Detect which cell encompasses the target text, then output its [X, Y] center coordinate. 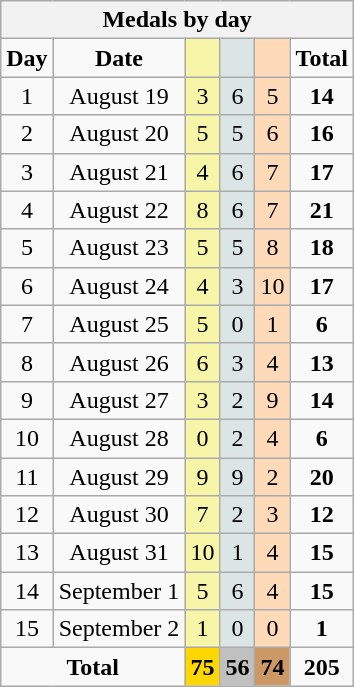
16 [322, 134]
74 [272, 667]
August 23 [119, 248]
August 20 [119, 134]
August 26 [119, 362]
August 22 [119, 210]
August 30 [119, 515]
September 2 [119, 629]
August 28 [119, 438]
20 [322, 477]
11 [27, 477]
56 [238, 667]
205 [322, 667]
75 [202, 667]
August 27 [119, 400]
21 [322, 210]
Date [119, 58]
Day [27, 58]
August 24 [119, 286]
August 21 [119, 172]
August 29 [119, 477]
18 [322, 248]
August 25 [119, 324]
August 19 [119, 96]
September 1 [119, 591]
August 31 [119, 553]
Medals by day [178, 20]
